Return (x, y) of the center of cell containing provided text 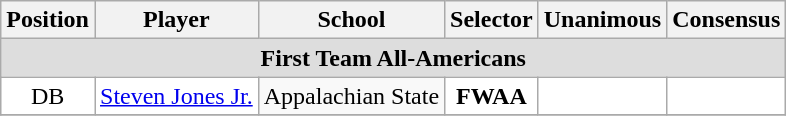
School (351, 20)
Appalachian State (351, 96)
FWAA (492, 96)
First Team All-Americans (394, 58)
Unanimous (602, 20)
Player (176, 20)
Steven Jones Jr. (176, 96)
Selector (492, 20)
Consensus (726, 20)
DB (48, 96)
Position (48, 20)
